Identify which cell holds the provided text, then report its [x, y] central coordinate. 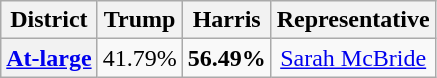
District [49, 20]
56.49% [226, 58]
Representative [353, 20]
Trump [140, 20]
Harris [226, 20]
41.79% [140, 58]
Sarah McBride [353, 58]
At-large [49, 58]
